For the text-containing cell, return its midpoint in (X, Y) coordinate format. 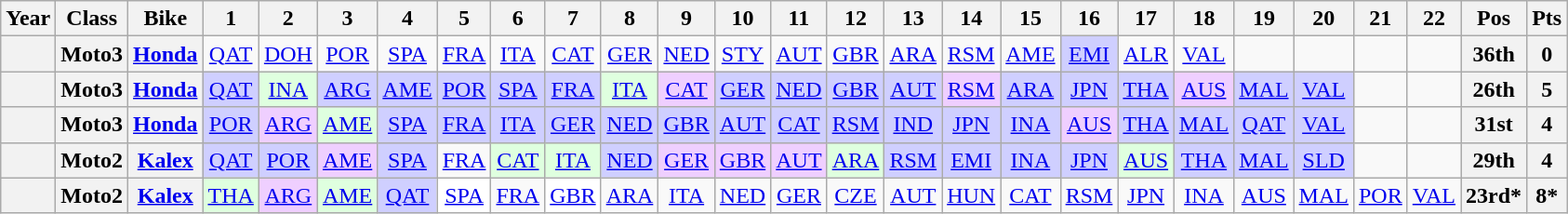
36th (1494, 54)
10 (742, 19)
11 (799, 19)
15 (1030, 19)
SLD (1323, 160)
22 (1434, 19)
1 (231, 19)
13 (913, 19)
26th (1494, 89)
14 (971, 19)
STY (742, 54)
12 (856, 19)
CZE (856, 195)
HUN (971, 195)
8* (1548, 195)
7 (573, 19)
3 (347, 19)
16 (1089, 19)
20 (1323, 19)
31st (1494, 125)
23rd* (1494, 195)
9 (686, 19)
8 (630, 19)
DOH (288, 54)
ALR (1146, 54)
6 (518, 19)
19 (1264, 19)
Year (28, 19)
Pts (1548, 19)
21 (1380, 19)
Class (92, 19)
17 (1146, 19)
18 (1203, 19)
0 (1548, 54)
29th (1494, 160)
Bike (166, 19)
Pos (1494, 19)
IND (913, 125)
2 (288, 19)
